Locate the cell with the specified text and output its [X, Y] center coordinate. 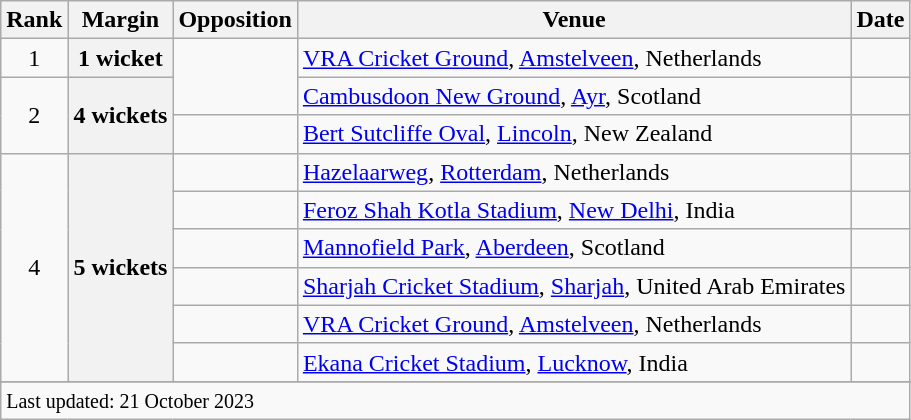
1 wicket [120, 58]
Sharjah Cricket Stadium, Sharjah, United Arab Emirates [574, 286]
1 [34, 58]
4 [34, 267]
2 [34, 115]
Ekana Cricket Stadium, Lucknow, India [574, 362]
Opposition [235, 20]
Bert Sutcliffe Oval, Lincoln, New Zealand [574, 134]
Cambusdoon New Ground, Ayr, Scotland [574, 96]
Rank [34, 20]
Last updated: 21 October 2023 [456, 400]
Mannofield Park, Aberdeen, Scotland [574, 248]
Date [880, 20]
Margin [120, 20]
5 wickets [120, 267]
Hazelaarweg, Rotterdam, Netherlands [574, 172]
Feroz Shah Kotla Stadium, New Delhi, India [574, 210]
Venue [574, 20]
4 wickets [120, 115]
